Scan for the cell matching the given text and deliver its (X, Y) coordinate at center. 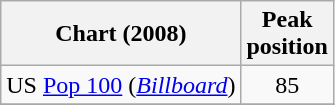
Chart (2008) (121, 34)
US Pop 100 (Billboard) (121, 85)
85 (287, 85)
Peakposition (287, 34)
